Output the [x, y] coordinate of the center of the cell containing the given text.  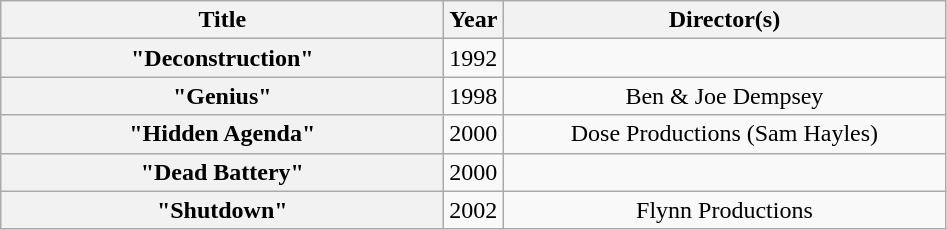
"Dead Battery" [222, 172]
1992 [474, 58]
Title [222, 20]
"Genius" [222, 96]
1998 [474, 96]
Ben & Joe Dempsey [724, 96]
Dose Productions (Sam Hayles) [724, 134]
2002 [474, 210]
Year [474, 20]
Director(s) [724, 20]
Flynn Productions [724, 210]
"Hidden Agenda" [222, 134]
"Shutdown" [222, 210]
"Deconstruction" [222, 58]
